Provide the (X, Y) coordinate of the cell's center where the given text is located.  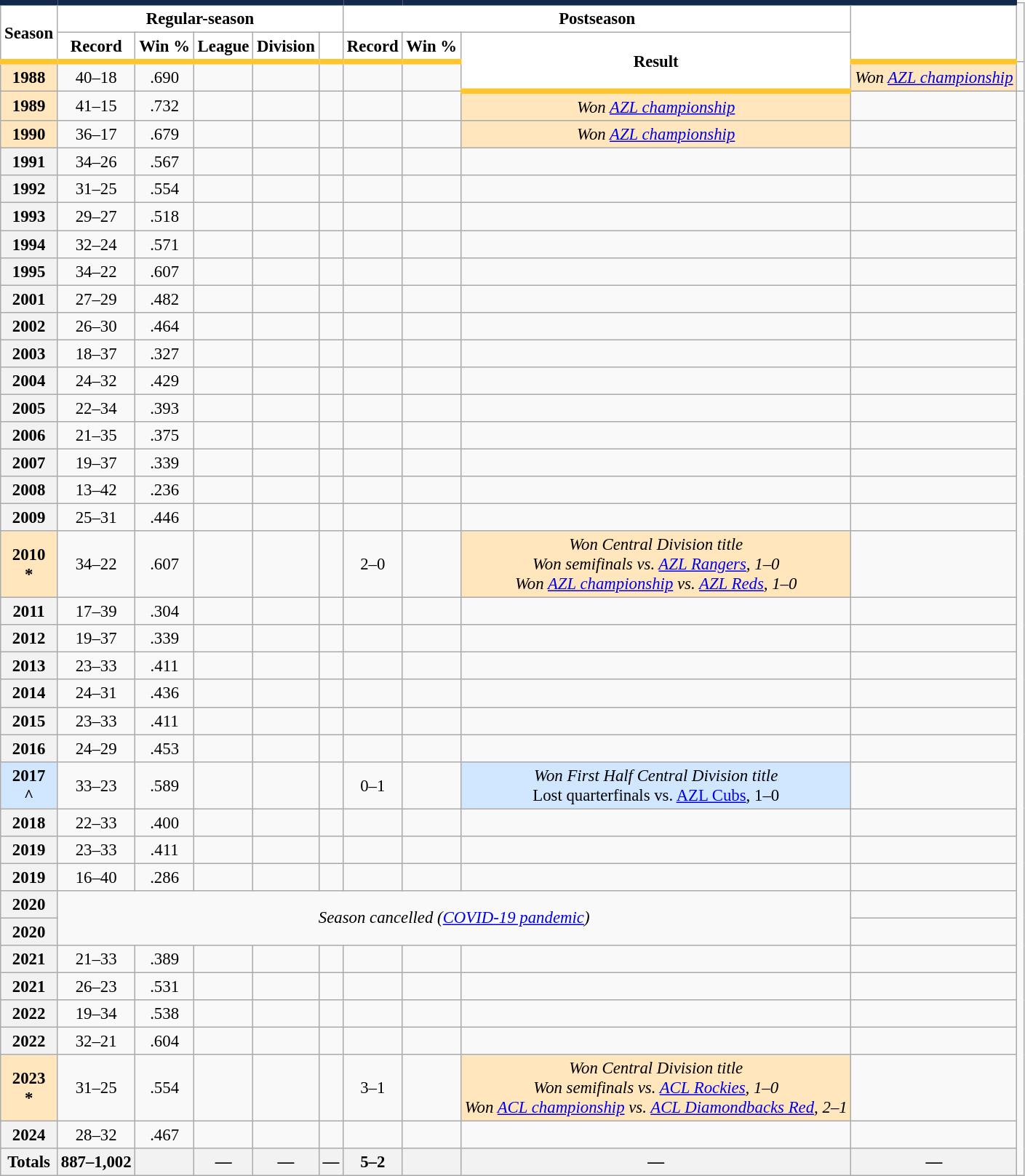
Division (286, 48)
1991 (29, 162)
24–31 (96, 694)
34–26 (96, 162)
Won First Half Central Division titleLost quarterfinals vs. AZL Cubs, 1–0 (656, 785)
26–30 (96, 326)
2009 (29, 518)
2002 (29, 326)
.482 (164, 299)
Regular-season (199, 17)
Result (656, 63)
.604 (164, 1041)
2016 (29, 748)
.304 (164, 612)
.286 (164, 877)
19–34 (96, 1014)
1992 (29, 190)
.393 (164, 408)
22–33 (96, 823)
Won Central Division titleWon semifinals vs. ACL Rockies, 1–0Won ACL championship vs. ACL Diamondbacks Red, 2–1 (656, 1088)
.464 (164, 326)
.571 (164, 244)
.375 (164, 436)
41–15 (96, 106)
Season cancelled (COVID-19 pandemic) (454, 918)
3–1 (372, 1088)
1990 (29, 135)
2007 (29, 463)
32–24 (96, 244)
2003 (29, 353)
1993 (29, 217)
.531 (164, 987)
.429 (164, 381)
.400 (164, 823)
2004 (29, 381)
.518 (164, 217)
40–18 (96, 77)
.679 (164, 135)
League (223, 48)
16–40 (96, 877)
13–42 (96, 490)
.538 (164, 1014)
.589 (164, 785)
36–17 (96, 135)
2023* (29, 1088)
2017^ (29, 785)
.436 (164, 694)
2013 (29, 666)
Season (29, 32)
Postseason (597, 17)
.236 (164, 490)
27–29 (96, 299)
1988 (29, 77)
.389 (164, 959)
17–39 (96, 612)
.327 (164, 353)
2014 (29, 694)
24–32 (96, 381)
.567 (164, 162)
22–34 (96, 408)
2011 (29, 612)
1989 (29, 106)
.446 (164, 518)
1995 (29, 271)
.732 (164, 106)
.690 (164, 77)
1994 (29, 244)
2006 (29, 436)
2024 (29, 1135)
2012 (29, 639)
2005 (29, 408)
.467 (164, 1135)
24–29 (96, 748)
21–33 (96, 959)
26–23 (96, 987)
2010* (29, 564)
18–37 (96, 353)
2–0 (372, 564)
2001 (29, 299)
21–35 (96, 436)
32–21 (96, 1041)
2018 (29, 823)
2008 (29, 490)
Won Central Division titleWon semifinals vs. AZL Rangers, 1–0Won AZL championship vs. AZL Reds, 1–0 (656, 564)
29–27 (96, 217)
25–31 (96, 518)
28–32 (96, 1135)
.453 (164, 748)
0–1 (372, 785)
2015 (29, 721)
33–23 (96, 785)
